For the text-containing cell, return its midpoint in [X, Y] coordinate format. 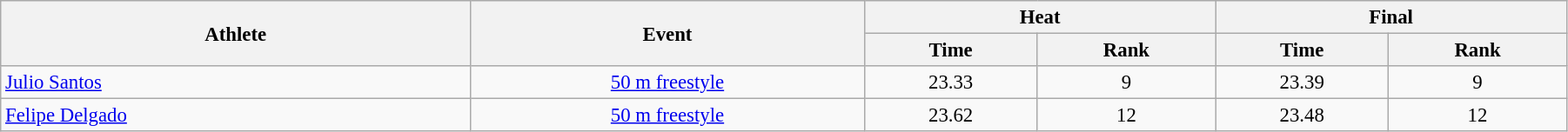
Felipe Delgado [236, 115]
23.48 [1302, 115]
23.62 [950, 115]
Final [1391, 17]
Athlete [236, 33]
23.39 [1302, 82]
Event [668, 33]
23.33 [950, 82]
Julio Santos [236, 82]
Heat [1040, 17]
